Provide the [x, y] coordinate of the cell's center where the given text is located.  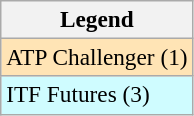
Legend [97, 19]
ITF Futures (3) [97, 95]
ATP Challenger (1) [97, 57]
